Identify which cell holds the provided text, then report its (x, y) central coordinate. 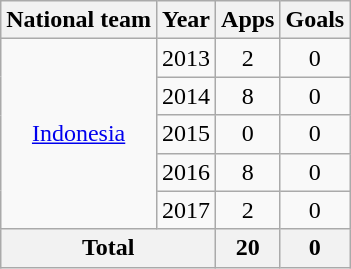
20 (248, 248)
Apps (248, 20)
Total (108, 248)
2017 (186, 210)
National team (79, 20)
Indonesia (79, 134)
2013 (186, 58)
2014 (186, 96)
2015 (186, 134)
Goals (315, 20)
2016 (186, 172)
Year (186, 20)
